Determine the [X, Y] coordinate at the center of the cell enclosing the given text.  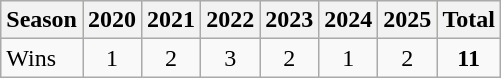
11 [469, 58]
Season [42, 20]
2023 [290, 20]
Wins [42, 58]
2021 [172, 20]
2022 [230, 20]
3 [230, 58]
2025 [408, 20]
2020 [112, 20]
2024 [348, 20]
Total [469, 20]
